Search for the cell housing the specified text and yield its [x, y] center coordinate. 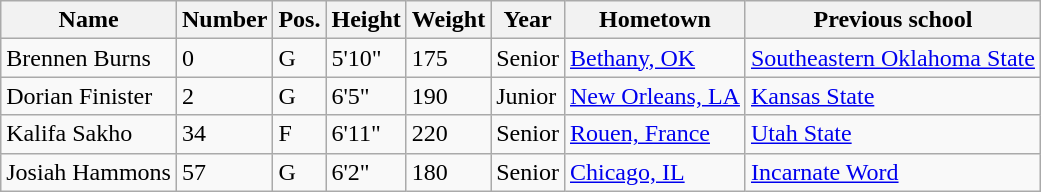
Number [224, 20]
New Orleans, LA [654, 96]
Kalifa Sakho [89, 134]
Junior [528, 96]
190 [448, 96]
180 [448, 172]
6'2" [366, 172]
Utah State [892, 134]
Bethany, OK [654, 58]
Year [528, 20]
2 [224, 96]
220 [448, 134]
34 [224, 134]
Rouen, France [654, 134]
0 [224, 58]
F [300, 134]
Weight [448, 20]
6'11" [366, 134]
Hometown [654, 20]
Kansas State [892, 96]
Josiah Hammons [89, 172]
Previous school [892, 20]
Name [89, 20]
175 [448, 58]
5'10" [366, 58]
57 [224, 172]
Southeastern Oklahoma State [892, 58]
Brennen Burns [89, 58]
Pos. [300, 20]
Chicago, IL [654, 172]
6'5" [366, 96]
Incarnate Word [892, 172]
Dorian Finister [89, 96]
Height [366, 20]
